Search for the cell housing the specified text and yield its [x, y] center coordinate. 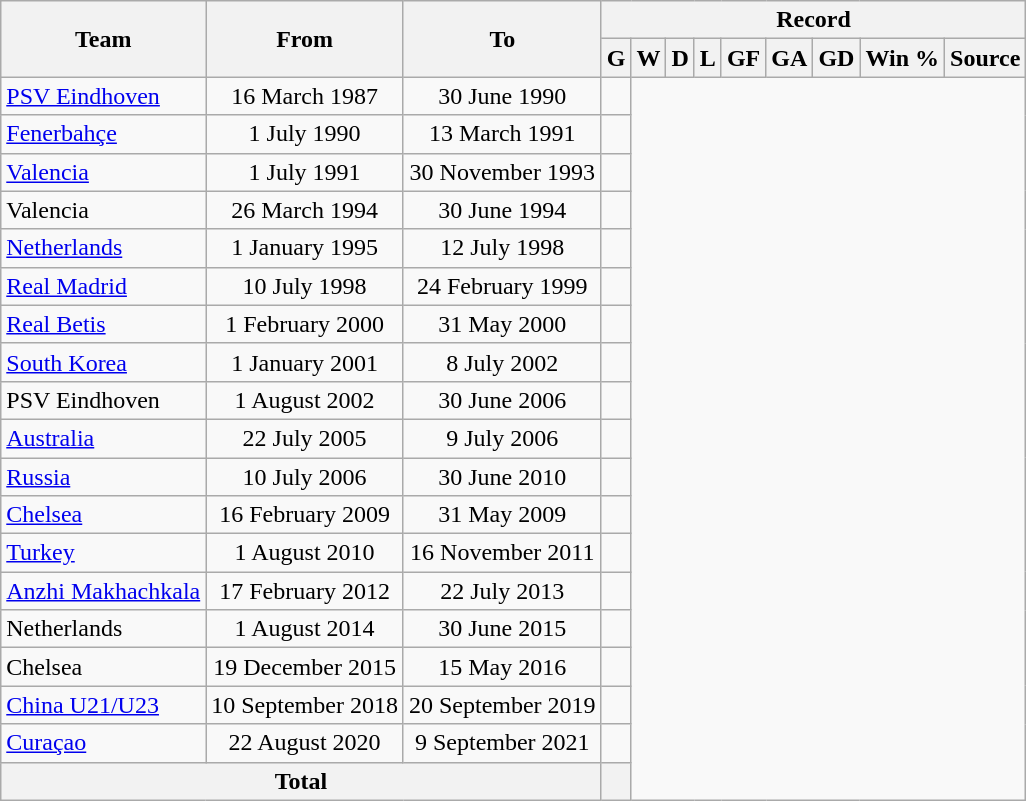
12 July 1998 [502, 248]
30 June 2010 [502, 477]
D [680, 58]
22 July 2013 [502, 591]
1 February 2000 [305, 324]
Fenerbahçe [104, 134]
Anzhi Makhachkala [104, 591]
L [708, 58]
Source [986, 58]
22 August 2020 [305, 743]
Team [104, 39]
Real Madrid [104, 286]
30 June 1990 [502, 96]
10 July 2006 [305, 477]
10 September 2018 [305, 705]
30 June 2006 [502, 400]
Turkey [104, 553]
16 February 2009 [305, 515]
Russia [104, 477]
10 July 1998 [305, 286]
17 February 2012 [305, 591]
15 May 2016 [502, 667]
Record [814, 20]
30 June 2015 [502, 629]
9 July 2006 [502, 438]
19 December 2015 [305, 667]
W [648, 58]
1 January 1995 [305, 248]
GD [836, 58]
Win % [902, 58]
To [502, 39]
8 July 2002 [502, 362]
30 June 1994 [502, 210]
30 November 1993 [502, 172]
1 July 1991 [305, 172]
31 May 2000 [502, 324]
1 August 2014 [305, 629]
26 March 1994 [305, 210]
South Korea [104, 362]
16 November 2011 [502, 553]
9 September 2021 [502, 743]
Real Betis [104, 324]
16 March 1987 [305, 96]
1 August 2010 [305, 553]
1 July 1990 [305, 134]
31 May 2009 [502, 515]
20 September 2019 [502, 705]
Total [301, 781]
1 January 2001 [305, 362]
G [616, 58]
24 February 1999 [502, 286]
Curaçao [104, 743]
13 March 1991 [502, 134]
1 August 2002 [305, 400]
22 July 2005 [305, 438]
From [305, 39]
GF [743, 58]
Australia [104, 438]
GA [790, 58]
China U21/U23 [104, 705]
